Return (X, Y) of the center of cell containing provided text 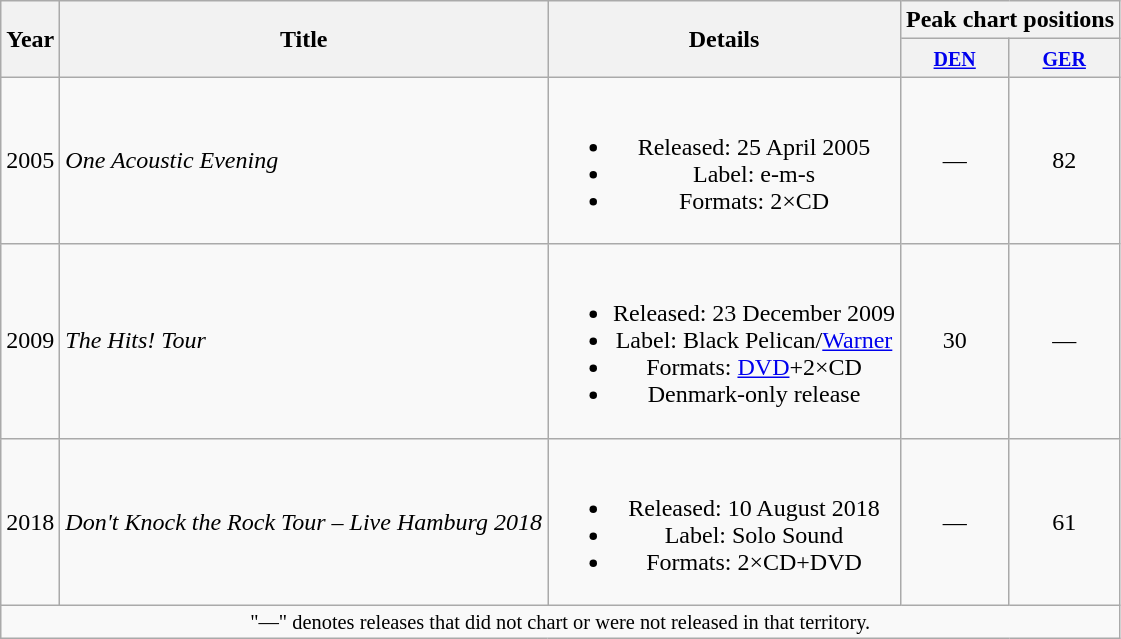
Released: 10 August 2018Label: Solo SoundFormats: 2×CD+DVD (724, 522)
61 (1064, 522)
The Hits! Tour (304, 341)
Released: 23 December 2009Label: Black Pelican/WarnerFormats: DVD+2×CDDenmark-only release (724, 341)
Year (30, 39)
Released: 25 April 2005Label: e-m-sFormats: 2×CD (724, 160)
One Acoustic Evening (304, 160)
2018 (30, 522)
30 (954, 341)
GER (1064, 58)
"—" denotes releases that did not chart or were not released in that territory. (560, 622)
2009 (30, 341)
Details (724, 39)
82 (1064, 160)
2005 (30, 160)
Title (304, 39)
Peak chart positions (1010, 20)
Don't Knock the Rock Tour – Live Hamburg 2018 (304, 522)
DEN (954, 58)
